Find where the given text appears and provide that cell's center as [X, Y] coordinate. 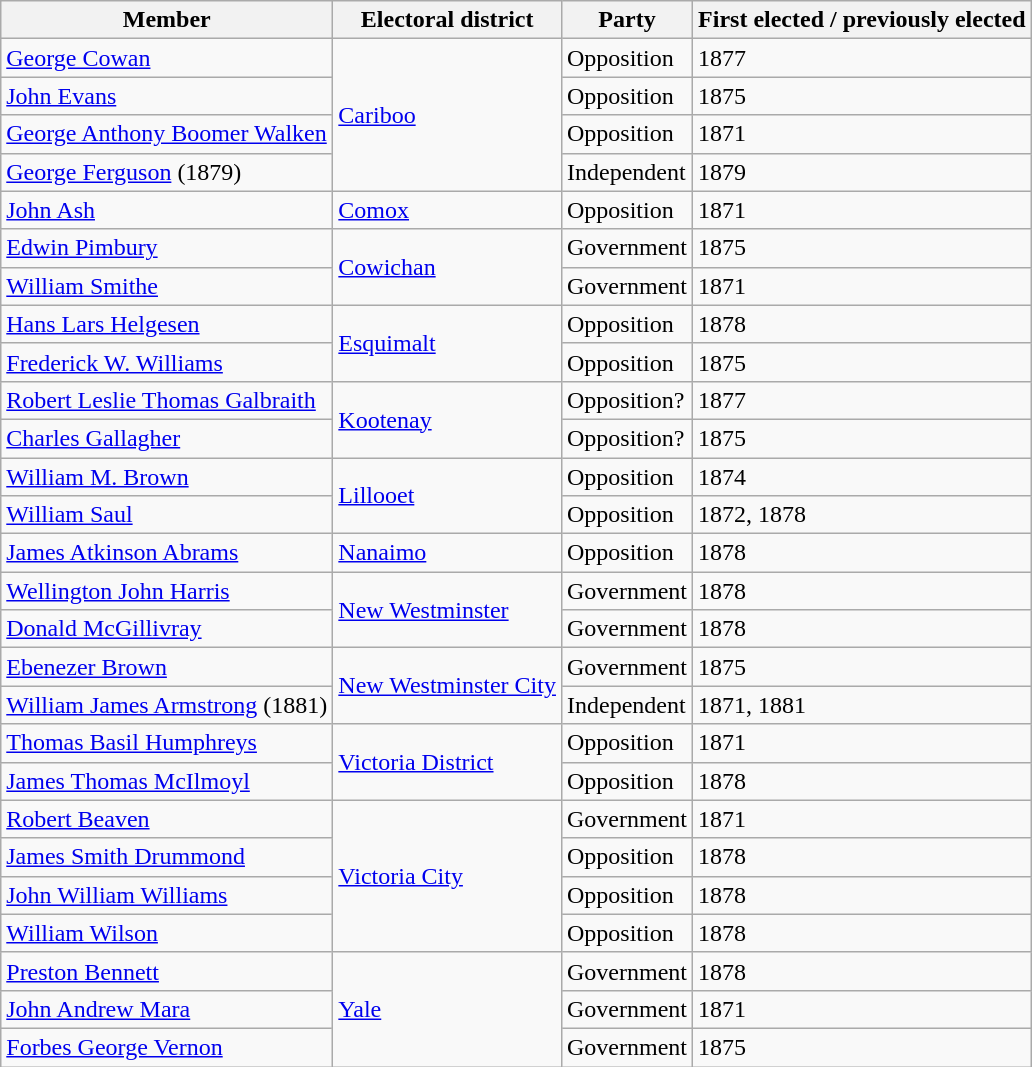
Comox [448, 210]
George Cowan [167, 58]
Lillooet [448, 496]
1872, 1878 [862, 515]
George Ferguson (1879) [167, 172]
Nanaimo [448, 553]
Victoria District [448, 762]
Preston Bennett [167, 971]
James Thomas McIlmoyl [167, 781]
John Evans [167, 96]
Edwin Pimbury [167, 248]
William M. Brown [167, 477]
James Atkinson Abrams [167, 553]
John Andrew Mara [167, 1009]
Yale [448, 1009]
William James Armstrong (1881) [167, 705]
John Ash [167, 210]
George Anthony Boomer Walken [167, 134]
1871, 1881 [862, 705]
William Wilson [167, 933]
Hans Lars Helgesen [167, 324]
Electoral district [448, 20]
Frederick W. Williams [167, 362]
William Saul [167, 515]
Thomas Basil Humphreys [167, 743]
Cariboo [448, 115]
New Westminster City [448, 686]
Robert Leslie Thomas Galbraith [167, 400]
Wellington John Harris [167, 591]
1874 [862, 477]
Member [167, 20]
John William Williams [167, 895]
Cowichan [448, 267]
William Smithe [167, 286]
Forbes George Vernon [167, 1047]
James Smith Drummond [167, 857]
Charles Gallagher [167, 438]
Donald McGillivray [167, 629]
Party [626, 20]
Ebenezer Brown [167, 667]
First elected / previously elected [862, 20]
Kootenay [448, 419]
Victoria City [448, 876]
1879 [862, 172]
Robert Beaven [167, 819]
New Westminster [448, 610]
Esquimalt [448, 343]
